Find where the given text appears and provide that cell's center as (x, y) coordinate. 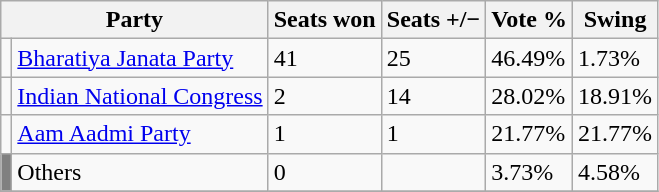
Bharatiya Janata Party (140, 58)
2 (324, 96)
Party (134, 20)
Aam Aadmi Party (140, 134)
Seats won (324, 20)
Swing (616, 20)
18.91% (616, 96)
Seats +/− (433, 20)
Others (140, 172)
1.73% (616, 58)
25 (433, 58)
46.49% (530, 58)
4.58% (616, 172)
Vote % (530, 20)
14 (433, 96)
41 (324, 58)
28.02% (530, 96)
Indian National Congress (140, 96)
0 (324, 172)
3.73% (530, 172)
